Detect which cell encompasses the target text, then output its [X, Y] center coordinate. 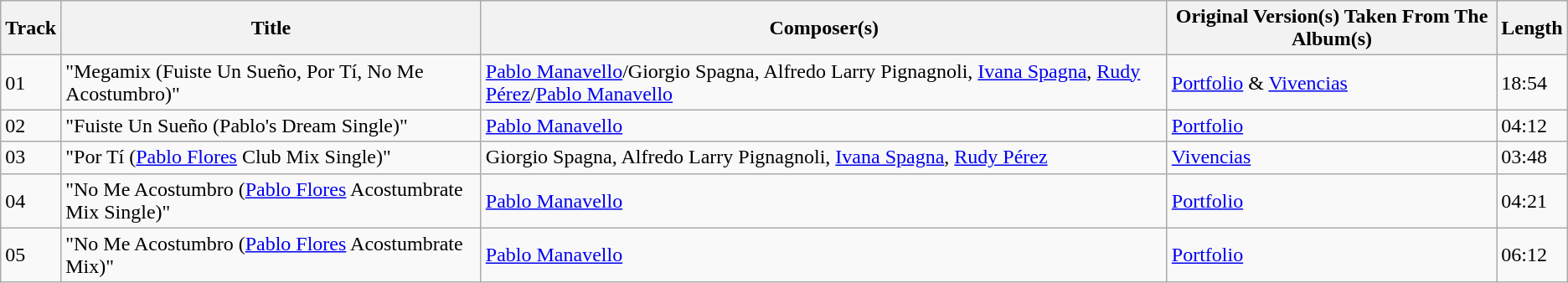
"No Me Acostumbro (Pablo Flores Acostumbrate Mix Single)" [271, 201]
"Fuiste Un Sueño (Pablo's Dream Single)" [271, 126]
Giorgio Spagna, Alfredo Larry Pignagnoli, Ivana Spagna, Rudy Pérez [824, 157]
"Por Tí (Pablo Flores Club Mix Single)" [271, 157]
05 [31, 255]
04 [31, 201]
04:12 [1532, 126]
18:54 [1532, 82]
Length [1532, 28]
Pablo Manavello/Giorgio Spagna, Alfredo Larry Pignagnoli, Ivana Spagna, Rudy Pérez/Pablo Manavello [824, 82]
"No Me Acostumbro (Pablo Flores Acostumbrate Mix)" [271, 255]
Vivencias [1332, 157]
Portfolio & Vivencias [1332, 82]
01 [31, 82]
02 [31, 126]
Track [31, 28]
03 [31, 157]
03:48 [1532, 157]
Composer(s) [824, 28]
04:21 [1532, 201]
Original Version(s) Taken From The Album(s) [1332, 28]
06:12 [1532, 255]
"Megamix (Fuiste Un Sueño, Por Tí, No Me Acostumbro)" [271, 82]
Title [271, 28]
